Find where the given text appears and provide that cell's center as [x, y] coordinate. 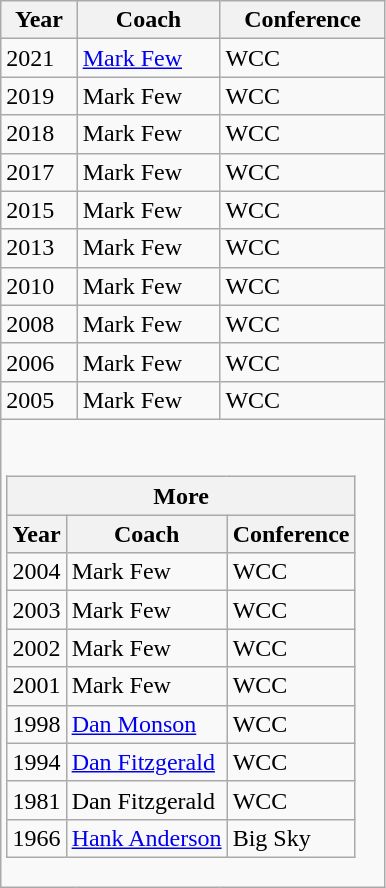
1994 [36, 762]
2015 [39, 210]
2010 [39, 286]
2003 [36, 610]
1966 [36, 838]
1998 [36, 724]
More [181, 496]
2005 [39, 400]
Dan Monson [146, 724]
2021 [39, 58]
2006 [39, 362]
2004 [36, 572]
2001 [36, 686]
1981 [36, 800]
2008 [39, 324]
2017 [39, 172]
2018 [39, 134]
Big Sky [291, 838]
2019 [39, 96]
Hank Anderson [146, 838]
2013 [39, 248]
2002 [36, 648]
